Search for the cell housing the specified text and yield its [X, Y] center coordinate. 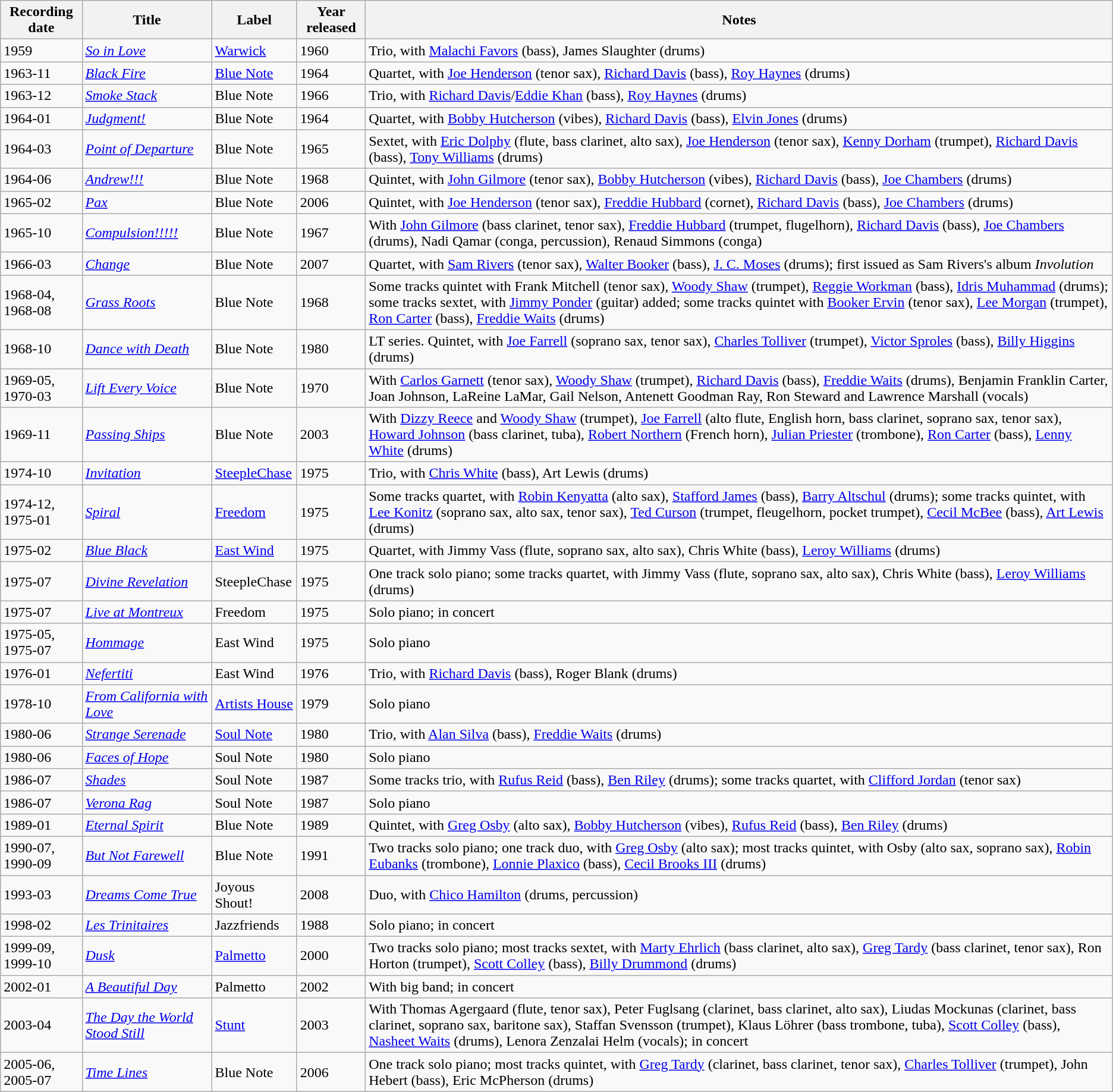
Invitation [147, 473]
1967 [331, 233]
1968-04, 1968-08 [42, 302]
Pax [147, 202]
Notes [740, 20]
Trio, with Chris White (bass), Art Lewis (drums) [740, 473]
Artists House [254, 704]
1990-07, 1990-09 [42, 855]
1979 [331, 704]
1965-02 [42, 202]
Les Trinitaires [147, 925]
Shades [147, 780]
1969-11 [42, 435]
Trio, with Malachi Favors (bass), James Slaughter (drums) [740, 51]
1978-10 [42, 704]
Duo, with Chico Hamilton (drums, percussion) [740, 895]
Blue Black [147, 551]
1975-05, 1975-07 [42, 642]
2002-01 [42, 987]
1959 [42, 51]
1999-09, 1999-10 [42, 956]
1964-01 [42, 118]
Live at Montreux [147, 612]
1998-02 [42, 925]
Year released [331, 20]
Dreams Come True [147, 895]
1988 [331, 925]
Trio, with Alan Silva (bass), Freddie Waits (drums) [740, 735]
1989 [331, 825]
1989-01 [42, 825]
Compulsion!!!!! [147, 233]
Divine Revelation [147, 582]
Quintet, with Greg Osby (alto sax), Bobby Hutcherson (vibes), Rufus Reid (bass), Ben Riley (drums) [740, 825]
1974-10 [42, 473]
Label [254, 20]
Trio, with Richard Davis (bass), Roger Blank (drums) [740, 673]
2002 [331, 987]
Quartet, with Bobby Hutcherson (vibes), Richard Davis (bass), Elvin Jones (drums) [740, 118]
1974-12, 1975-01 [42, 512]
Title [147, 20]
Stunt [254, 1025]
2005-06, 2005-07 [42, 1072]
Strange Serenade [147, 735]
2007 [331, 263]
1965-10 [42, 233]
LT series. Quintet, with Joe Farrell (soprano sax, tenor sax), Charles Tolliver (trumpet), Victor Sproles (bass), Billy Higgins (drums) [740, 349]
1976-01 [42, 673]
1993-03 [42, 895]
1975-02 [42, 551]
Change [147, 263]
1965 [331, 149]
1991 [331, 855]
1964-03 [42, 149]
1966 [331, 96]
1976 [331, 673]
Dance with Death [147, 349]
Lift Every Voice [147, 388]
Judgment! [147, 118]
One track solo piano; some tracks quartet, with Jimmy Vass (flute, soprano sax, alto sax), Chris White (bass), Leroy Williams (drums) [740, 582]
Warwick [254, 51]
2008 [331, 895]
The Day the World Stood Still [147, 1025]
1970 [331, 388]
Smoke Stack [147, 96]
Point of Departure [147, 149]
Jazzfriends [254, 925]
Quintet, with Joe Henderson (tenor sax), Freddie Hubbard (cornet), Richard Davis (bass), Joe Chambers (drums) [740, 202]
1963-12 [42, 96]
Verona Rag [147, 802]
Passing Ships [147, 435]
Quartet, with Jimmy Vass (flute, soprano sax, alto sax), Chris White (bass), Leroy Williams (drums) [740, 551]
A Beautiful Day [147, 987]
Quintet, with John Gilmore (tenor sax), Bobby Hutcherson (vibes), Richard Davis (bass), Joe Chambers (drums) [740, 180]
Quartet, with Sam Rivers (tenor sax), Walter Booker (bass), J. C. Moses (drums); first issued as Sam Rivers's album Involution [740, 263]
Eternal Spirit [147, 825]
From California with Love [147, 704]
But Not Farewell [147, 855]
Hommage [147, 642]
1966-03 [42, 263]
1963-11 [42, 73]
Spiral [147, 512]
1964-06 [42, 180]
Recording date [42, 20]
Black Fire [147, 73]
Nefertiti [147, 673]
With big band; in concert [740, 987]
Dusk [147, 956]
2003-04 [42, 1025]
2000 [331, 956]
So in Love [147, 51]
Grass Roots [147, 302]
Quartet, with Joe Henderson (tenor sax), Richard Davis (bass), Roy Haynes (drums) [740, 73]
Joyous Shout! [254, 895]
Faces of Hope [147, 757]
Trio, with Richard Davis/Eddie Khan (bass), Roy Haynes (drums) [740, 96]
Andrew!!! [147, 180]
1968-10 [42, 349]
Time Lines [147, 1072]
1960 [331, 51]
Some tracks trio, with Rufus Reid (bass), Ben Riley (drums); some tracks quartet, with Clifford Jordan (tenor sax) [740, 780]
1969-05, 1970-03 [42, 388]
